Provide the [x, y] coordinate of the cell's center where the given text is located.  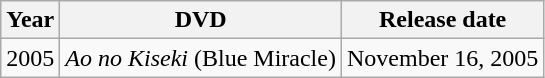
Ao no Kiseki (Blue Miracle) [201, 58]
Release date [442, 20]
DVD [201, 20]
November 16, 2005 [442, 58]
Year [30, 20]
2005 [30, 58]
